Locate the cell with the specified text and output its (X, Y) center coordinate. 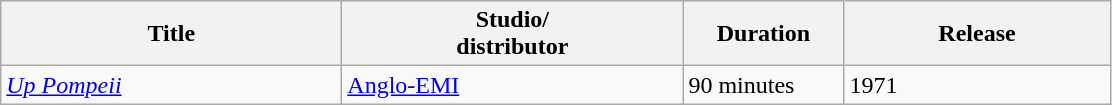
Title (172, 34)
90 minutes (764, 85)
Studio/distributor (512, 34)
1971 (977, 85)
Duration (764, 34)
Anglo-EMI (512, 85)
Release (977, 34)
Up Pompeii (172, 85)
